Return (x, y) of the center of cell containing provided text 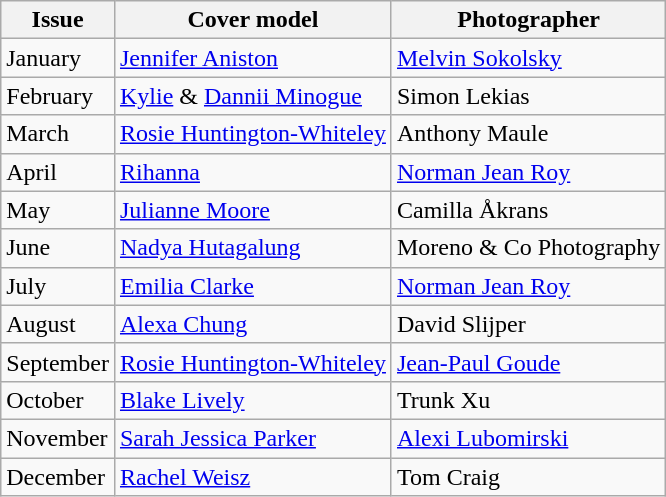
Nadya Hutagalung (252, 248)
Cover model (252, 20)
January (58, 58)
Emilia Clarke (252, 286)
August (58, 324)
May (58, 210)
Sarah Jessica Parker (252, 438)
Alexa Chung (252, 324)
June (58, 248)
Blake Lively (252, 400)
November (58, 438)
Photographer (528, 20)
Trunk Xu (528, 400)
Alexi Lubomirski (528, 438)
October (58, 400)
Jean-Paul Goude (528, 362)
Moreno & Co Photography (528, 248)
Kylie & Dannii Minogue (252, 96)
April (58, 172)
Melvin Sokolsky (528, 58)
February (58, 96)
Tom Craig (528, 477)
Anthony Maule (528, 134)
Issue (58, 20)
September (58, 362)
Jennifer Aniston (252, 58)
Rihanna (252, 172)
David Slijper (528, 324)
March (58, 134)
December (58, 477)
Rachel Weisz (252, 477)
Julianne Moore (252, 210)
July (58, 286)
Camilla Åkrans (528, 210)
Simon Lekias (528, 96)
